Determine the [X, Y] coordinate at the center of the cell enclosing the given text.  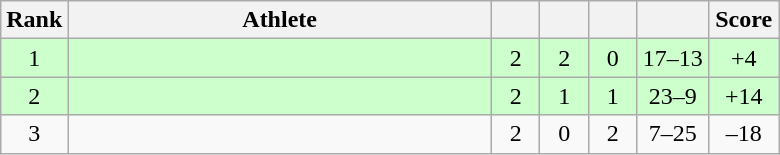
23–9 [672, 96]
+14 [744, 96]
7–25 [672, 134]
Rank [34, 20]
+4 [744, 58]
Athlete [280, 20]
Score [744, 20]
–18 [744, 134]
17–13 [672, 58]
3 [34, 134]
